Capture the cell that displays the provided text and extract its (x, y) central coordinate. 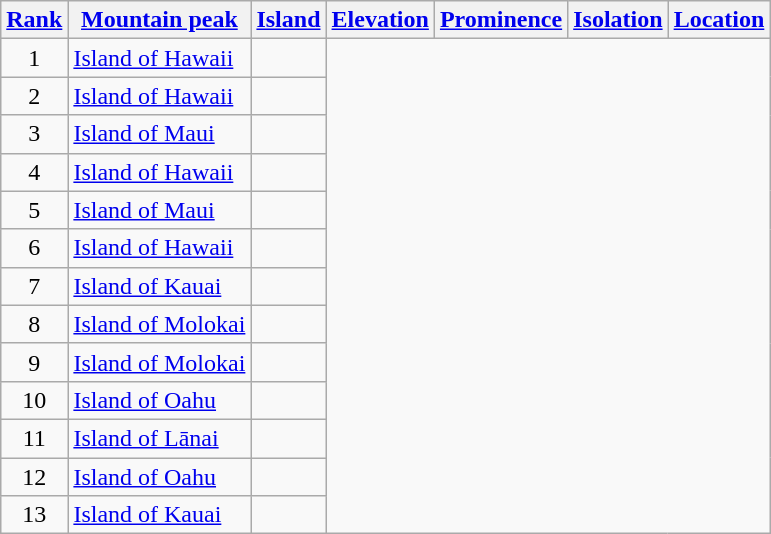
11 (34, 438)
Prominence (500, 20)
13 (34, 515)
Isolation (618, 20)
10 (34, 400)
1 (34, 58)
12 (34, 477)
5 (34, 210)
Mountain peak (160, 20)
Elevation (380, 20)
2 (34, 96)
Rank (34, 20)
4 (34, 172)
6 (34, 248)
Island (288, 20)
3 (34, 134)
8 (34, 324)
7 (34, 286)
Location (719, 20)
Island of Lānai (160, 438)
9 (34, 362)
